Provide the (X, Y) coordinate of the cell's center where the given text is located.  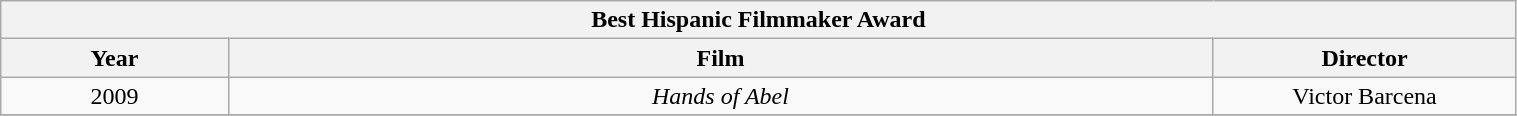
2009 (114, 96)
Year (114, 58)
Victor Barcena (1364, 96)
Director (1364, 58)
Hands of Abel (720, 96)
Film (720, 58)
Best Hispanic Filmmaker Award (758, 20)
